For the text-containing cell, return its midpoint in (X, Y) coordinate format. 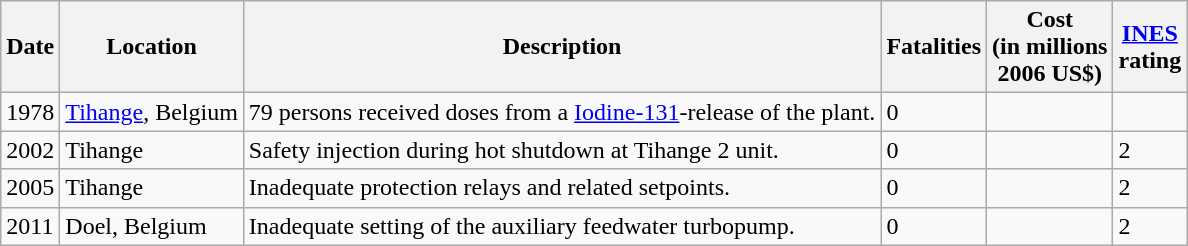
Doel, Belgium (152, 226)
2002 (30, 150)
Inadequate setting of the auxiliary feedwater turbopump. (562, 226)
2005 (30, 188)
Tihange, Belgium (152, 112)
Date (30, 47)
Fatalities (934, 47)
79 persons received doses from a Iodine-131-release of the plant. (562, 112)
2011 (30, 226)
1978 (30, 112)
Description (562, 47)
Location (152, 47)
Inadequate protection relays and related setpoints. (562, 188)
Cost (in millions 2006 US$) (1050, 47)
INES rating (1150, 47)
Safety injection during hot shutdown at Tihange 2 unit. (562, 150)
